Output the [x, y] coordinate of the center of the cell containing the given text.  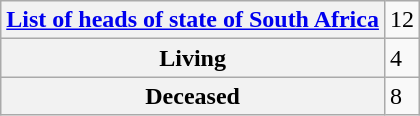
Deceased [193, 96]
4 [402, 58]
12 [402, 20]
Living [193, 58]
List of heads of state of South Africa [193, 20]
8 [402, 96]
